Scan for the cell matching the given text and deliver its [x, y] coordinate at center. 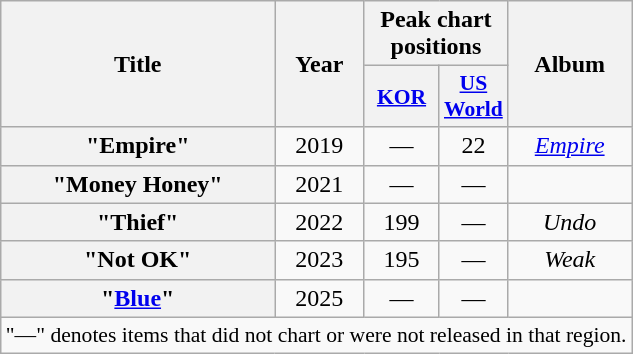
"Empire" [138, 146]
195 [402, 260]
22 [474, 146]
Year [320, 64]
"Not OK" [138, 260]
KOR [402, 96]
Empire [570, 146]
Title [138, 64]
"Money Honey" [138, 184]
US World [474, 96]
2019 [320, 146]
Weak [570, 260]
"—" denotes items that did not chart or were not released in that region. [316, 335]
Undo [570, 222]
Peak chart positions [436, 34]
2025 [320, 298]
2021 [320, 184]
2022 [320, 222]
"Blue" [138, 298]
199 [402, 222]
Album [570, 64]
"Thief" [138, 222]
2023 [320, 260]
